Locate the cell with the specified text and output its (x, y) center coordinate. 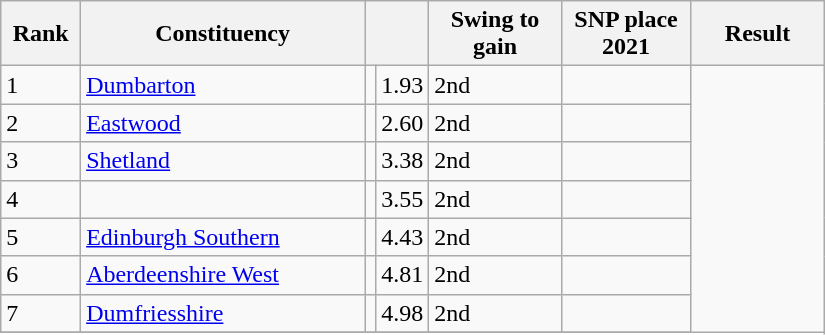
6 (41, 275)
Dumbarton (223, 85)
4.81 (402, 275)
3.38 (402, 161)
Eastwood (223, 123)
2 (41, 123)
4 (41, 199)
Aberdeenshire West (223, 275)
3.55 (402, 199)
1.93 (402, 85)
4.43 (402, 237)
2.60 (402, 123)
Constituency (223, 34)
3 (41, 161)
Dumfriesshire (223, 313)
7 (41, 313)
1 (41, 85)
Swing to gain (496, 34)
Shetland (223, 161)
SNP place 2021 (626, 34)
Rank (41, 34)
4.98 (402, 313)
5 (41, 237)
Edinburgh Southern (223, 237)
Result (758, 34)
